Find where the given text appears and provide that cell's center as [x, y] coordinate. 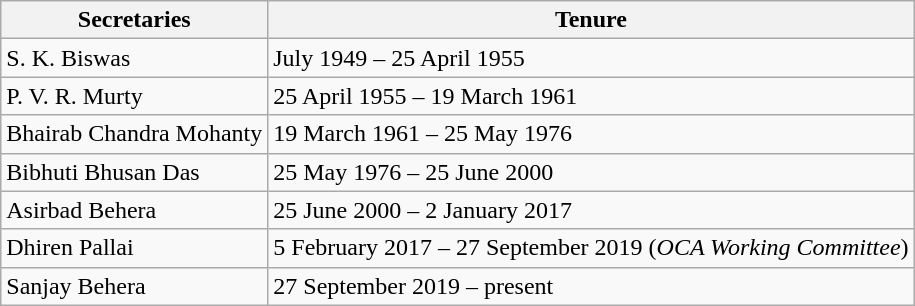
Sanjay Behera [134, 286]
25 May 1976 – 25 June 2000 [591, 172]
July 1949 – 25 April 1955 [591, 58]
19 March 1961 – 25 May 1976 [591, 134]
Tenure [591, 20]
P. V. R. Murty [134, 96]
Bibhuti Bhusan Das [134, 172]
25 June 2000 – 2 January 2017 [591, 210]
Dhiren Pallai [134, 248]
Bhairab Chandra Mohanty [134, 134]
Secretaries [134, 20]
Asirbad Behera [134, 210]
S. K. Biswas [134, 58]
27 September 2019 – present [591, 286]
25 April 1955 – 19 March 1961 [591, 96]
5 February 2017 – 27 September 2019 (OCA Working Committee) [591, 248]
